Extract the (X, Y) coordinate from the center of the cell holding the provided text.  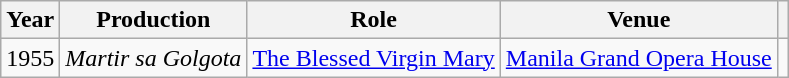
Year (30, 20)
Production (154, 20)
Venue (638, 20)
Role (374, 20)
Martir sa Golgota (154, 58)
The Blessed Virgin Mary (374, 58)
Manila Grand Opera House (638, 58)
1955 (30, 58)
